Capture the cell that displays the provided text and extract its [X, Y] central coordinate. 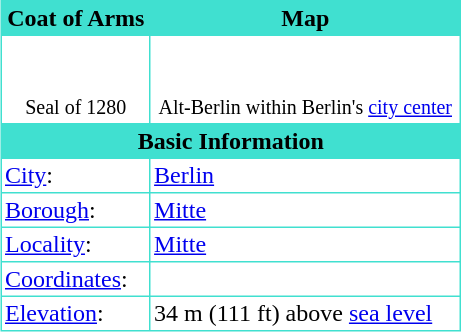
Seal of 1280 [76, 80]
Berlin [305, 176]
Alt-Berlin within Berlin's city center [305, 80]
Borough: [76, 210]
Coat of Arms [76, 18]
Map [305, 18]
Locality: [76, 244]
Elevation: [76, 314]
Coordinates: [76, 278]
City: [76, 176]
34 m (111 ft) above sea level [305, 314]
Basic Information [231, 140]
